Locate the cell with the specified text and output its (x, y) center coordinate. 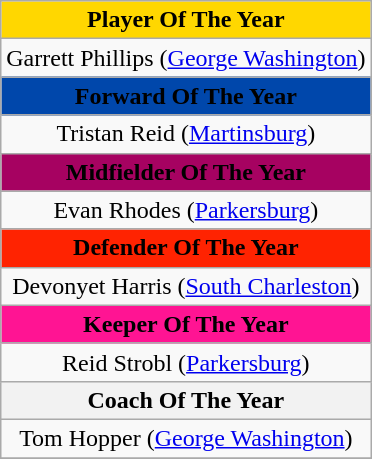
Coach Of The Year (186, 400)
Tom Hopper (George Washington) (186, 438)
Forward Of The Year (186, 96)
Devonyet Harris (South Charleston) (186, 286)
Midfielder Of The Year (186, 172)
Tristan Reid (Martinsburg) (186, 134)
Keeper Of The Year (186, 324)
Reid Strobl (Parkersburg) (186, 362)
Evan Rhodes (Parkersburg) (186, 210)
Player Of The Year (186, 20)
Defender Of The Year (186, 248)
Garrett Phillips (George Washington) (186, 58)
